Pinpoint the cell where the given text exists, returning its [x, y] midpoint coordinate. 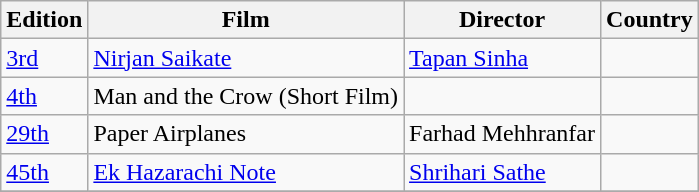
Farhad Mehhranfar [502, 134]
4th [44, 96]
45th [44, 172]
Shrihari Sathe [502, 172]
3rd [44, 58]
Country [650, 20]
Man and the Crow (Short Film) [246, 96]
Edition [44, 20]
Tapan Sinha [502, 58]
Paper Airplanes [246, 134]
Film [246, 20]
Ek Hazarachi Note [246, 172]
Director [502, 20]
29th [44, 134]
Nirjan Saikate [246, 58]
